Scan for the cell matching the given text and deliver its (x, y) coordinate at center. 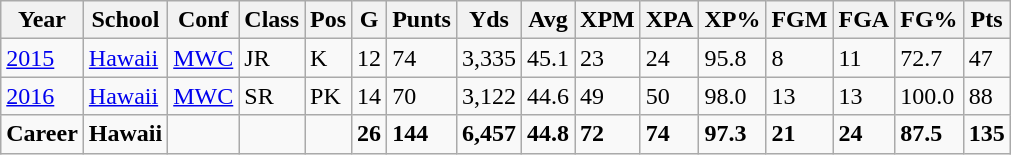
6,457 (488, 134)
Punts (422, 20)
26 (370, 134)
100.0 (929, 96)
72 (608, 134)
Class (272, 20)
135 (986, 134)
Avg (548, 20)
XP% (732, 20)
Yds (488, 20)
FGA (864, 20)
PK (328, 96)
12 (370, 58)
144 (422, 134)
88 (986, 96)
K (328, 58)
72.7 (929, 58)
Pts (986, 20)
School (125, 20)
95.8 (732, 58)
14 (370, 96)
3,122 (488, 96)
45.1 (548, 58)
Year (42, 20)
2015 (42, 58)
49 (608, 96)
FG% (929, 20)
Conf (204, 20)
97.3 (732, 134)
50 (670, 96)
8 (800, 58)
Pos (328, 20)
21 (800, 134)
3,335 (488, 58)
47 (986, 58)
44.8 (548, 134)
70 (422, 96)
XPA (670, 20)
Career (42, 134)
G (370, 20)
87.5 (929, 134)
23 (608, 58)
FGM (800, 20)
JR (272, 58)
44.6 (548, 96)
11 (864, 58)
XPM (608, 20)
SR (272, 96)
98.0 (732, 96)
2016 (42, 96)
